From the cell containing the given text, extract its center point as [x, y] coordinate. 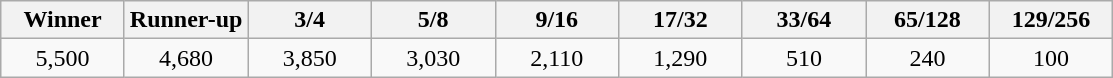
17/32 [681, 20]
9/16 [557, 20]
4,680 [186, 58]
2,110 [557, 58]
240 [928, 58]
3/4 [310, 20]
5,500 [63, 58]
1,290 [681, 58]
Winner [63, 20]
3,850 [310, 58]
510 [804, 58]
100 [1051, 58]
3,030 [433, 58]
65/128 [928, 20]
33/64 [804, 20]
5/8 [433, 20]
129/256 [1051, 20]
Runner-up [186, 20]
